Return the (X, Y) coordinate for the center point of the cell that contains the specified text.  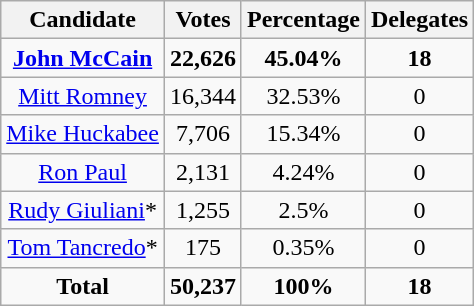
0.35% (303, 248)
50,237 (202, 286)
2,131 (202, 172)
100% (303, 286)
Percentage (303, 20)
Mike Huckabee (83, 134)
Ron Paul (83, 172)
7,706 (202, 134)
22,626 (202, 58)
Delegates (419, 20)
32.53% (303, 96)
Rudy Giuliani* (83, 210)
4.24% (303, 172)
1,255 (202, 210)
45.04% (303, 58)
Tom Tancredo* (83, 248)
16,344 (202, 96)
15.34% (303, 134)
2.5% (303, 210)
John McCain (83, 58)
Mitt Romney (83, 96)
Total (83, 286)
175 (202, 248)
Candidate (83, 20)
Votes (202, 20)
